Output the [X, Y] coordinate of the center of the cell containing the given text.  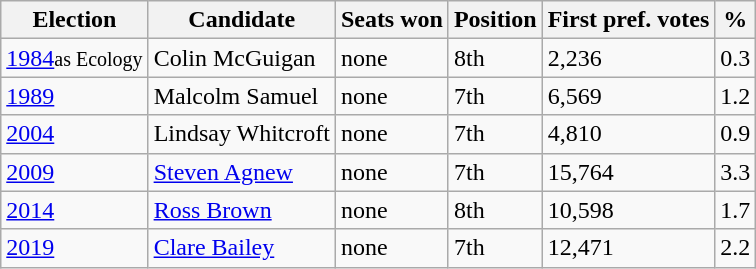
4,810 [628, 134]
2019 [74, 248]
Position [495, 20]
3.3 [736, 172]
6,569 [628, 96]
1.7 [736, 210]
0.3 [736, 58]
0.9 [736, 134]
Malcolm Samuel [242, 96]
Steven Agnew [242, 172]
2.2 [736, 248]
1.2 [736, 96]
Lindsay Whitcroft [242, 134]
Election [74, 20]
2014 [74, 210]
10,598 [628, 210]
12,471 [628, 248]
1989 [74, 96]
Colin McGuigan [242, 58]
% [736, 20]
15,764 [628, 172]
Candidate [242, 20]
Clare Bailey [242, 248]
1984as Ecology [74, 58]
Seats won [392, 20]
2,236 [628, 58]
2004 [74, 134]
Ross Brown [242, 210]
First pref. votes [628, 20]
2009 [74, 172]
